Provide the (X, Y) coordinate of the cell's center where the given text is located.  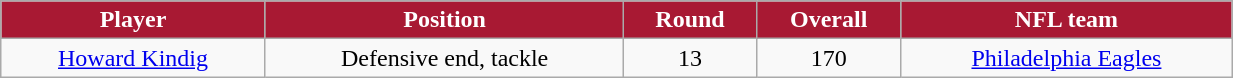
Howard Kindig (134, 58)
170 (828, 58)
NFL team (1066, 20)
Player (134, 20)
Defensive end, tackle (444, 58)
Round (690, 20)
Overall (828, 20)
Philadelphia Eagles (1066, 58)
Position (444, 20)
13 (690, 58)
